Scan for the cell matching the given text and deliver its (X, Y) coordinate at center. 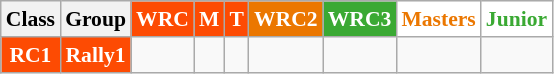
Group (96, 19)
RC1 (30, 55)
T (236, 19)
WRC2 (286, 19)
Junior (516, 19)
WRC3 (360, 19)
Masters (438, 19)
Rally1 (96, 55)
Class (30, 19)
WRC (162, 19)
M (210, 19)
